Pinpoint the cell where the given text exists, returning its (x, y) midpoint coordinate. 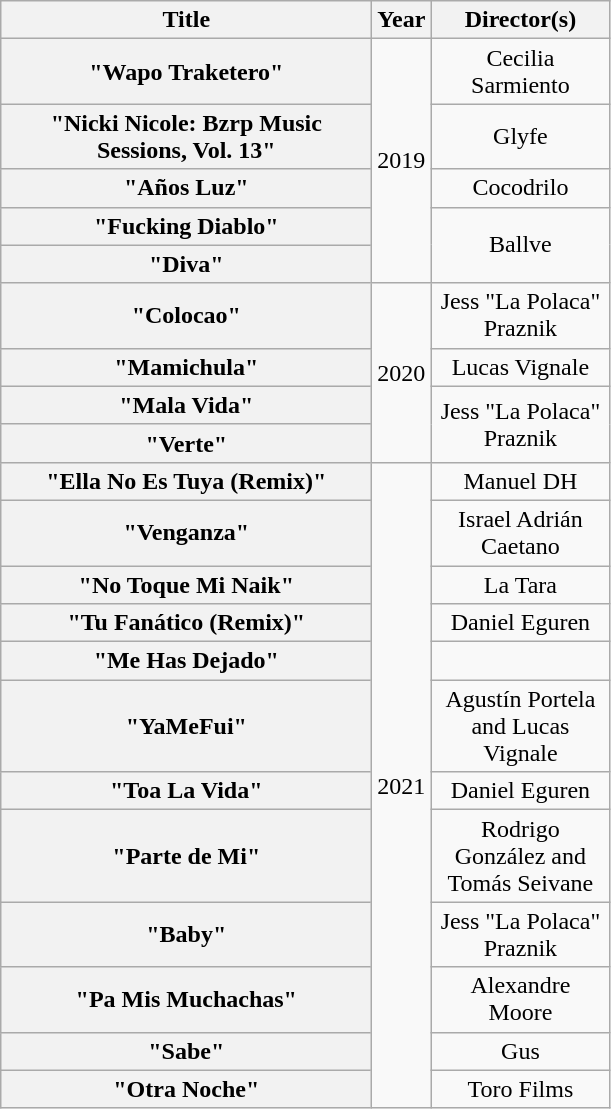
2021 (402, 785)
"Venganza" (186, 532)
Israel Adrián Caetano (520, 532)
2020 (402, 372)
"Pa Mis Muchachas" (186, 1000)
Lucas Vignale (520, 367)
"Ella No Es Tuya (Remix)" (186, 481)
"Colocao" (186, 316)
"No Toque Mi Naik" (186, 585)
"Mala Vida" (186, 405)
"Verte" (186, 443)
2019 (402, 161)
Year (402, 20)
"Diva" (186, 264)
Agustín Portela and Lucas Vignale (520, 726)
Alexandre Moore (520, 1000)
"YaMeFui" (186, 726)
Glyfe (520, 136)
"Años Luz" (186, 188)
Cecilia Sarmiento (520, 72)
Director(s) (520, 20)
"Toa La Vida" (186, 791)
Rodrigo González and Tomás Seivane (520, 856)
Toro Films (520, 1089)
"Otra Noche" (186, 1089)
"Mamichula" (186, 367)
"Me Has Dejado" (186, 661)
Ballve (520, 245)
"Parte de Mi" (186, 856)
"Wapo Traketero" (186, 72)
"Tu Fanático (Remix)" (186, 623)
Gus (520, 1051)
"Fucking Diablo" (186, 226)
Title (186, 20)
La Tara (520, 585)
Manuel DH (520, 481)
"Baby" (186, 934)
Cocodrilo (520, 188)
"Nicki Nicole: Bzrp Music Sessions, Vol. 13" (186, 136)
"Sabe" (186, 1051)
